Locate the cell with the specified text and output its (X, Y) center coordinate. 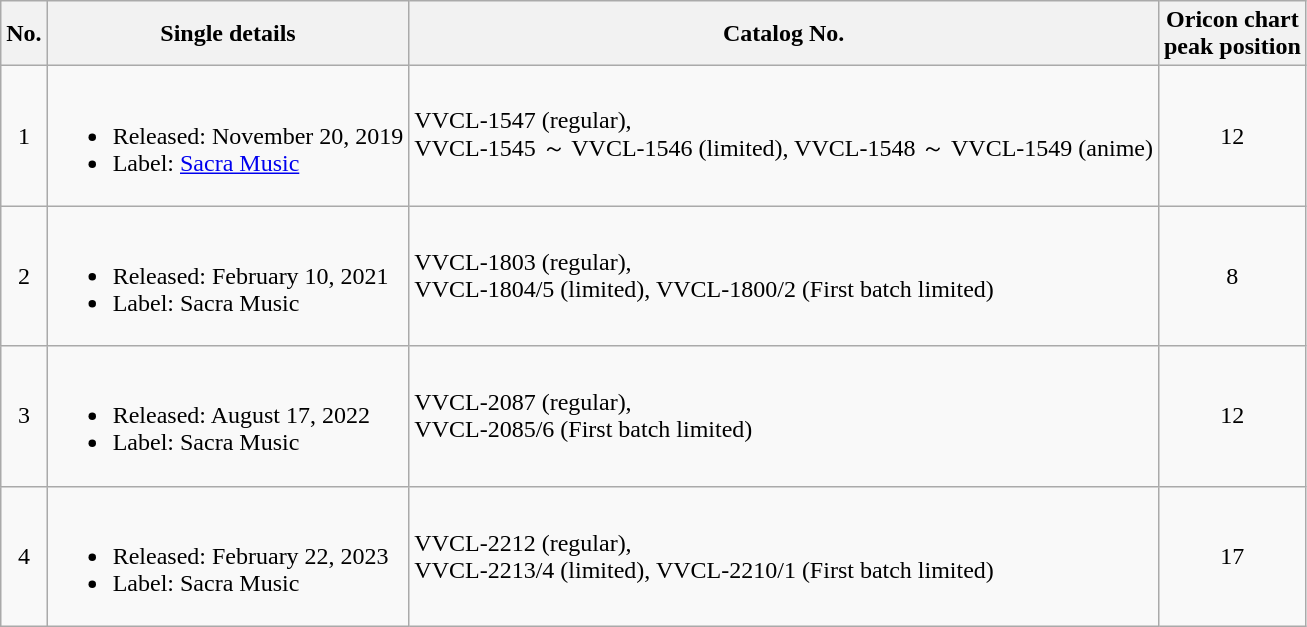
VVCL-1803 (regular),VVCL-1804/5 (limited), VVCL-1800/2 (First batch limited) (784, 276)
No. (24, 34)
Single details (228, 34)
Catalog No. (784, 34)
8 (1232, 276)
VVCL-1547 (regular),VVCL-1545 ～ VVCL-1546 (limited), VVCL-1548 ～ VVCL-1549 (anime) (784, 136)
1 (24, 136)
Released: February 22, 2023Label: Sacra Music (228, 556)
4 (24, 556)
2 (24, 276)
Released: February 10, 2021Label: Sacra Music (228, 276)
VVCL-2212 (regular),VVCL-2213/4 (limited), VVCL-2210/1 (First batch limited) (784, 556)
3 (24, 416)
17 (1232, 556)
Oricon chart peak position (1232, 34)
Released: August 17, 2022Label: Sacra Music (228, 416)
VVCL-2087 (regular),VVCL-2085/6 (First batch limited) (784, 416)
Released: November 20, 2019Label: Sacra Music (228, 136)
